Extract the (X, Y) coordinate from the center of the cell holding the provided text.  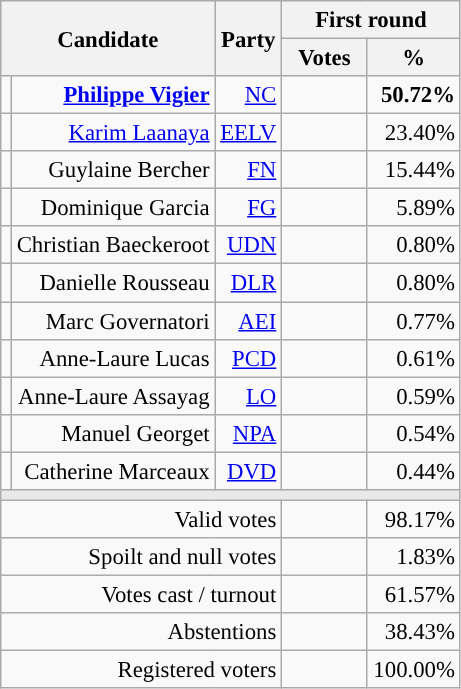
FG (248, 208)
Party (248, 38)
Marc Governatori (113, 321)
0.61% (414, 358)
NC (248, 95)
Catherine Marceaux (113, 471)
0.59% (414, 396)
38.43% (414, 632)
Anne-Laure Lucas (113, 358)
First round (372, 20)
Votes cast / turnout (142, 594)
Manuel Georget (113, 433)
% (414, 58)
0.54% (414, 433)
50.72% (414, 95)
DVD (248, 471)
FN (248, 170)
Registered voters (142, 670)
Dominique Garcia (113, 208)
Danielle Rousseau (113, 283)
Spoilt and null votes (142, 557)
Votes (325, 58)
EELV (248, 133)
23.40% (414, 133)
AEI (248, 321)
5.89% (414, 208)
100.00% (414, 670)
Candidate (108, 38)
UDN (248, 245)
15.44% (414, 170)
PCD (248, 358)
0.44% (414, 471)
DLR (248, 283)
Valid votes (142, 519)
Guylaine Bercher (113, 170)
0.77% (414, 321)
1.83% (414, 557)
Philippe Vigier (113, 95)
LO (248, 396)
Anne-Laure Assayag (113, 396)
98.17% (414, 519)
NPA (248, 433)
Christian Baeckeroot (113, 245)
Karim Laanaya (113, 133)
Abstentions (142, 632)
61.57% (414, 594)
